Locate the cell with the specified text and output its [X, Y] center coordinate. 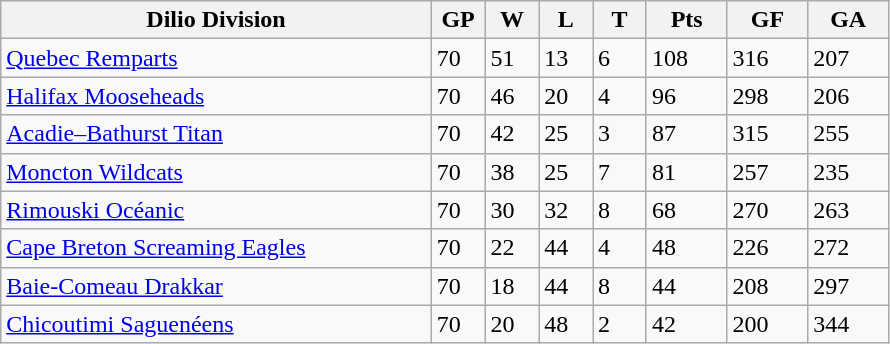
W [512, 20]
32 [566, 210]
206 [848, 96]
51 [512, 58]
Halifax Mooseheads [216, 96]
Quebec Remparts [216, 58]
2 [620, 324]
263 [848, 210]
L [566, 20]
13 [566, 58]
GF [768, 20]
30 [512, 210]
Chicoutimi Saguenéens [216, 324]
315 [768, 134]
46 [512, 96]
Baie-Comeau Drakkar [216, 286]
207 [848, 58]
Pts [686, 20]
81 [686, 172]
18 [512, 286]
297 [848, 286]
272 [848, 248]
7 [620, 172]
235 [848, 172]
87 [686, 134]
Cape Breton Screaming Eagles [216, 248]
Moncton Wildcats [216, 172]
208 [768, 286]
6 [620, 58]
Rimouski Océanic [216, 210]
298 [768, 96]
270 [768, 210]
226 [768, 248]
200 [768, 324]
257 [768, 172]
Acadie–Bathurst Titan [216, 134]
38 [512, 172]
22 [512, 248]
96 [686, 96]
108 [686, 58]
68 [686, 210]
GP [458, 20]
Dilio Division [216, 20]
3 [620, 134]
316 [768, 58]
T [620, 20]
255 [848, 134]
GA [848, 20]
344 [848, 324]
